Extract the [x, y] coordinate from the center of the cell holding the provided text.  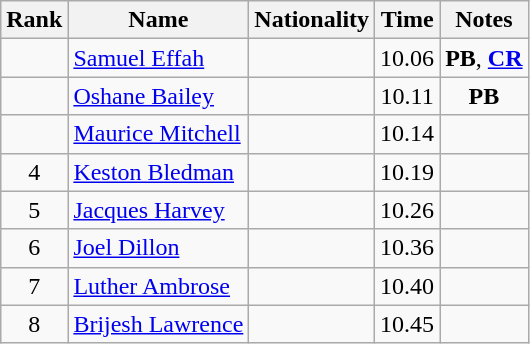
7 [34, 286]
10.19 [408, 172]
8 [34, 324]
10.26 [408, 210]
5 [34, 210]
10.45 [408, 324]
Rank [34, 20]
4 [34, 172]
Maurice Mitchell [158, 134]
Samuel Effah [158, 58]
Oshane Bailey [158, 96]
6 [34, 248]
Joel Dillon [158, 248]
Keston Bledman [158, 172]
Time [408, 20]
Nationality [312, 20]
10.40 [408, 286]
PB, CR [484, 58]
10.06 [408, 58]
10.14 [408, 134]
Notes [484, 20]
Luther Ambrose [158, 286]
Name [158, 20]
10.11 [408, 96]
10.36 [408, 248]
PB [484, 96]
Brijesh Lawrence [158, 324]
Jacques Harvey [158, 210]
